Find where the given text appears and provide that cell's center as (x, y) coordinate. 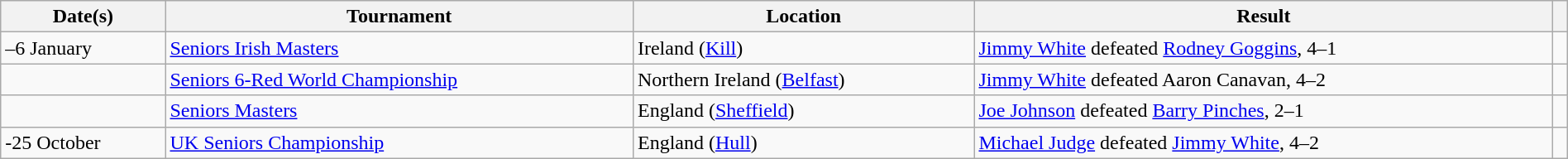
Joe Johnson defeated Barry Pinches, 2–1 (1264, 111)
Tournament (399, 17)
England (Sheffield) (803, 111)
England (Hull) (803, 142)
UK Seniors Championship (399, 142)
Ireland (Kill) (803, 48)
Date(s) (83, 17)
Jimmy White defeated Aaron Canavan, 4–2 (1264, 79)
–6 January (83, 48)
Seniors Masters (399, 111)
Location (803, 17)
Result (1264, 17)
Michael Judge defeated Jimmy White, 4–2 (1264, 142)
Northern Ireland (Belfast) (803, 79)
Seniors 6-Red World Championship (399, 79)
Seniors Irish Masters (399, 48)
Jimmy White defeated Rodney Goggins, 4–1 (1264, 48)
-25 October (83, 142)
